Scan for the cell matching the given text and deliver its [X, Y] coordinate at center. 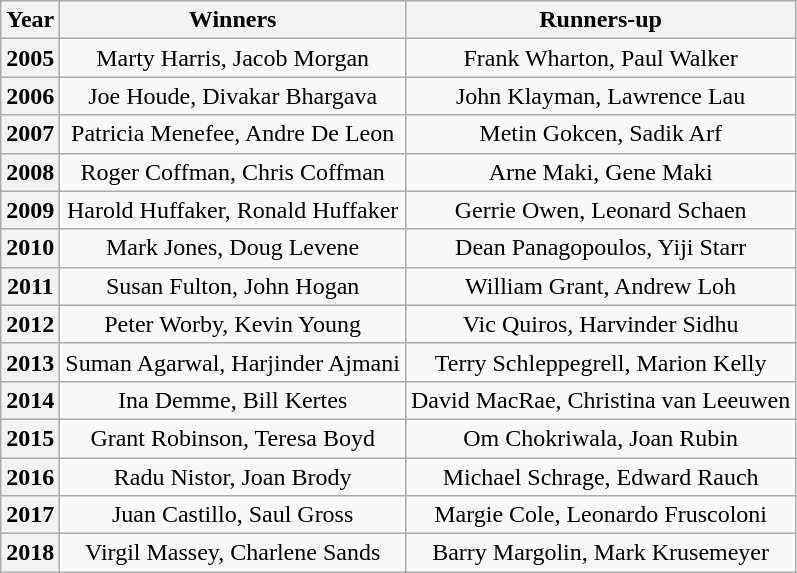
Roger Coffman, Chris Coffman [233, 172]
Michael Schrage, Edward Rauch [600, 477]
Barry Margolin, Mark Krusemeyer [600, 553]
2007 [30, 134]
Runners-up [600, 20]
Virgil Massey, Charlene Sands [233, 553]
Margie Cole, Leonardo Fruscoloni [600, 515]
2014 [30, 400]
Grant Robinson, Teresa Boyd [233, 438]
2011 [30, 286]
Peter Worby, Kevin Young [233, 324]
John Klayman, Lawrence Lau [600, 96]
Terry Schleppegrell, Marion Kelly [600, 362]
Harold Huffaker, Ronald Huffaker [233, 210]
Year [30, 20]
2006 [30, 96]
Mark Jones, Doug Levene [233, 248]
2010 [30, 248]
Patricia Menefee, Andre De Leon [233, 134]
2012 [30, 324]
2017 [30, 515]
Joe Houde, Divakar Bhargava [233, 96]
2016 [30, 477]
Metin Gokcen, Sadik Arf [600, 134]
Suman Agarwal, Harjinder Ajmani [233, 362]
Dean Panagopoulos, Yiji Starr [600, 248]
Marty Harris, Jacob Morgan [233, 58]
Frank Wharton, Paul Walker [600, 58]
Radu Nistor, Joan Brody [233, 477]
David MacRae, Christina van Leeuwen [600, 400]
Susan Fulton, John Hogan [233, 286]
Ina Demme, Bill Kertes [233, 400]
Om Chokriwala, Joan Rubin [600, 438]
Arne Maki, Gene Maki [600, 172]
Winners [233, 20]
2005 [30, 58]
Gerrie Owen, Leonard Schaen [600, 210]
2009 [30, 210]
Vic Quiros, Harvinder Sidhu [600, 324]
2018 [30, 553]
2013 [30, 362]
William Grant, Andrew Loh [600, 286]
Juan Castillo, Saul Gross [233, 515]
2015 [30, 438]
2008 [30, 172]
